Scan for the cell matching the given text and deliver its (x, y) coordinate at center. 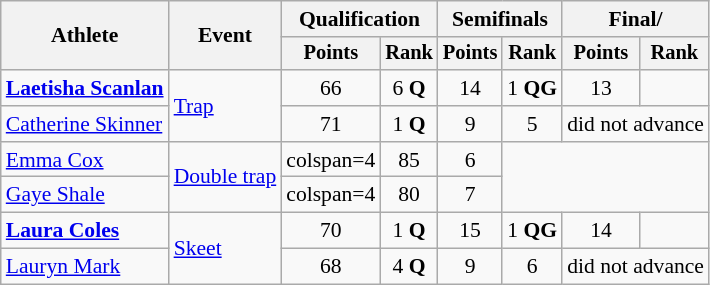
6 Q (409, 88)
Laetisha Scanlan (85, 88)
5 (532, 124)
Double trap (226, 178)
85 (409, 160)
Semifinals (500, 19)
Laura Coles (85, 231)
Skeet (226, 248)
Gaye Shale (85, 195)
71 (330, 124)
15 (470, 231)
66 (330, 88)
Athlete (85, 36)
13 (600, 88)
80 (409, 195)
Event (226, 36)
Qualification (360, 19)
Final/ (636, 19)
70 (330, 231)
Emma Cox (85, 160)
Trap (226, 106)
7 (470, 195)
Catherine Skinner (85, 124)
4 Q (409, 267)
68 (330, 267)
Lauryn Mark (85, 267)
